For the text-containing cell, return its midpoint in (x, y) coordinate format. 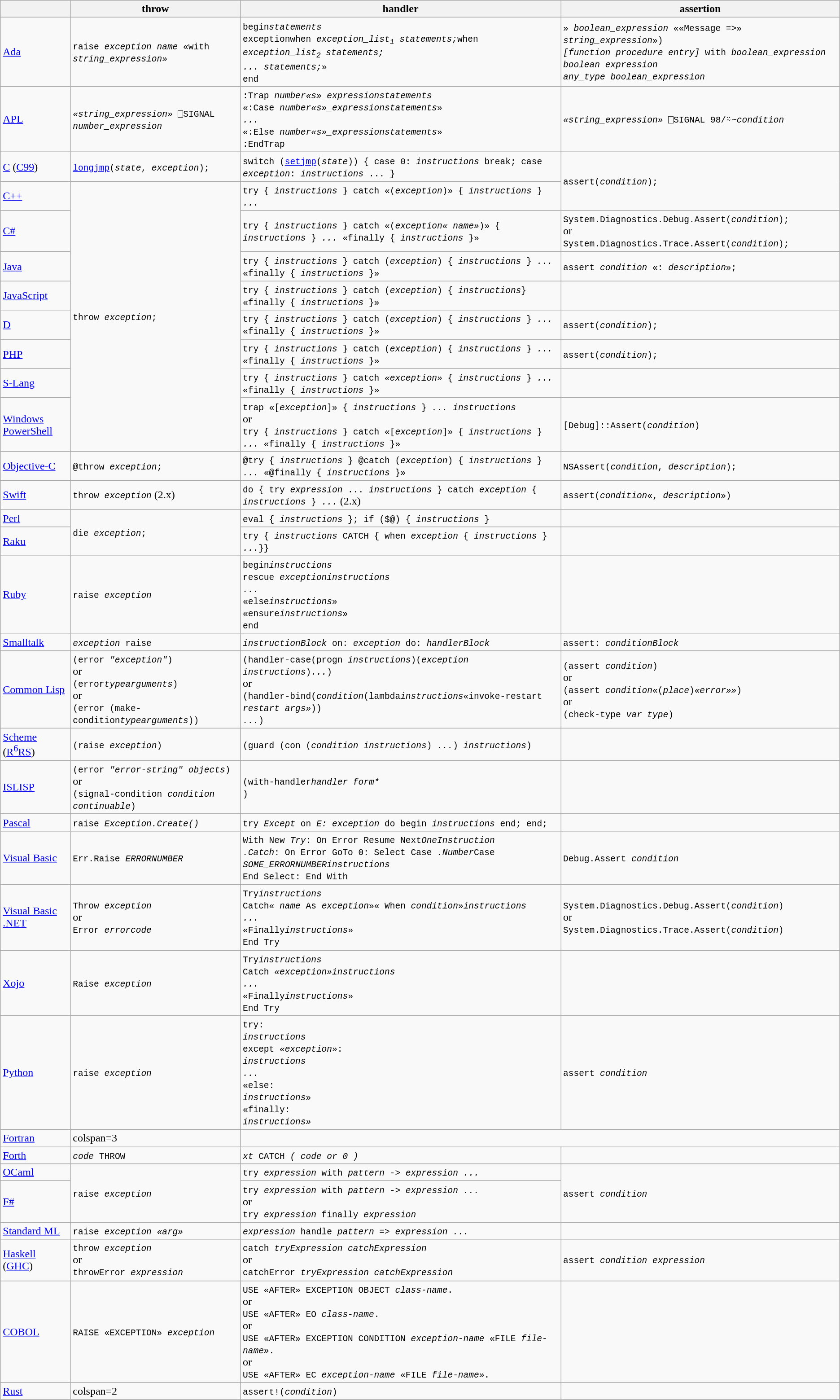
F# (35, 1202)
OCaml (35, 1172)
try:instructionsexcept «exception»:instructions...«else:instructions»«finally:instructions» (401, 1073)
[Debug]::Assert(condition) (700, 425)
Objective-C (35, 466)
Visual Basic (35, 857)
expression handle pattern => expression ... (401, 1231)
Swift (35, 495)
(handler-case(progn instructions)(exception instructions)...)or(handler-bind(condition(lambdainstructions«invoke-restart restart args»))...) (401, 689)
raise exception_name «with string_expression» (155, 52)
(raise exception) (155, 745)
Fortran (35, 1138)
:Trap number«s»_expressionstatements«:Case number«s»_expressionstatements»...«:Else number«s»_expressionstatements»:EndTrap (401, 119)
do { try expression ... instructions } catch exception { instructions } ... (2.x) (401, 495)
Smalltalk (35, 642)
longjmp(state, exception); (155, 167)
(guard (con (condition instructions) ...) instructions) (401, 745)
(error "exception")or(errortypearguments)or(error (make-conditiontypearguments)) (155, 689)
@try { instructions } @catch (exception) { instructions } ... «@finally { instructions }» (401, 466)
try { instructions } catch «(exception)» { instructions } ... (401, 196)
assert condition expression (700, 1260)
Pascal (35, 822)
C++ (35, 196)
JavaScript (35, 295)
«string_expression» ⎕SIGNAL number_expression (155, 119)
TryinstructionsCatch« name As exception»« When condition»instructions...«Finallyinstructions»End Try (401, 917)
Forth (35, 1155)
colspan=3 (155, 1138)
(with-handlerhandler form*) (401, 787)
C (C99) (35, 167)
try { instructions } catch «(exception« name»)» { instructions } ... «finally { instructions }» (401, 231)
System.Diagnostics.Debug.Assert(condition);orSystem.Diagnostics.Trace.Assert(condition); (700, 231)
«string_expression» ⎕SIGNAL 98/⍨~condition (700, 119)
Standard ML (35, 1231)
switch (setjmp(state)) { case 0: instructions break; case exception: instructions ... } (401, 167)
code THROW (155, 1155)
Raku (35, 541)
try expression with pattern -> expression ... (401, 1172)
Python (35, 1073)
assert condition «: description»; (700, 267)
beginstatementsexceptionwhen exception_list1 statements;when exception_list2 statements;... statements;»end (401, 52)
Java (35, 267)
Scheme (R6RS) (35, 745)
RAISE «EXCEPTION» exception (155, 1331)
xt CATCH ( code or 0 ) (401, 1155)
instructionBlock on: exception do: handlerBlock (401, 642)
ISLISP (35, 787)
NSAssert(condition, description); (700, 466)
Windows PowerShell (35, 425)
throw exception; (155, 316)
Err.Raise ERRORNUMBER (155, 857)
try Except on E: exception do begin instructions end; end; (401, 822)
raise Exception.Create() (155, 822)
D (35, 325)
assertion (700, 9)
Ruby (35, 595)
(error "error-string" objects)or(signal-condition condition continuable) (155, 787)
S-Lang (35, 383)
eval { instructions }; if ($@) { instructions } (401, 518)
Common Lisp (35, 689)
colspan=2 (155, 1391)
throw exceptionorthrowError expression (155, 1260)
trap «[exception]» { instructions } ... instructionsortry { instructions } catch «[exception]» { instructions } ... «finally { instructions }» (401, 425)
Raise exception (155, 983)
(assert condition)or(assert condition«(place)«error»»)or(check-type var type) (700, 689)
try { instructions CATCH { when exception { instructions } ...}} (401, 541)
try { instructions } catch «exception» { instructions } ... «finally { instructions }» (401, 383)
TryinstructionsCatch «exception»instructions...«Finallyinstructions»End Try (401, 983)
PHP (35, 354)
Visual Basic .NET (35, 917)
throw exception (2.x) (155, 495)
Haskell (GHC) (35, 1260)
Rust (35, 1391)
COBOL (35, 1331)
assert: conditionBlock (700, 642)
System.Diagnostics.Debug.Assert(condition)orSystem.Diagnostics.Trace.Assert(condition) (700, 917)
C# (35, 231)
assert!(condition) (401, 1391)
try expression with pattern -> expression ...ortry expression finally expression (401, 1202)
Ada (35, 52)
@throw exception; (155, 466)
catch tryExpression catchExpressionorcatchError tryExpression catchExpression (401, 1260)
Throw exceptionorError errorcode (155, 917)
begininstructionsrescue exceptioninstructions...«elseinstructions»«ensureinstructions»end (401, 595)
Xojo (35, 983)
APL (35, 119)
Debug.Assert condition (700, 857)
die exception; (155, 532)
raise exception «arg» (155, 1231)
With New Try: On Error Resume NextOneInstruction.Catch: On Error GoTo 0: Select Case .NumberCase SOME_ERRORNUMBERinstructionsEnd Select: End With (401, 857)
try { instructions } catch (exception) { instructions} «finally { instructions }» (401, 295)
throw (155, 9)
exception raise (155, 642)
handler (401, 9)
assert(condition«, description») (700, 495)
Perl (35, 518)
